Determine the (X, Y) coordinate at the center of the cell enclosing the given text.  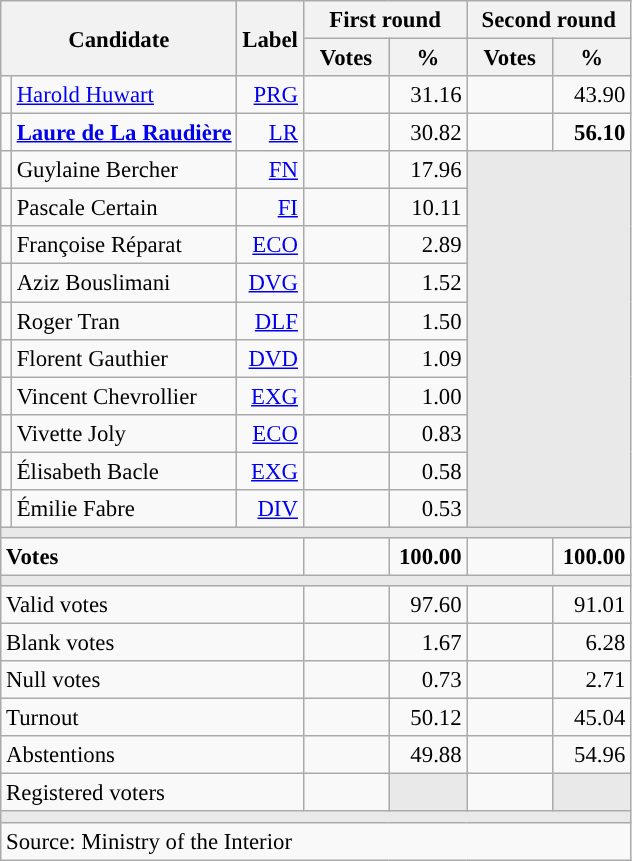
Valid votes (152, 605)
DIV (270, 509)
2.71 (591, 680)
Source: Ministry of the Interior (316, 841)
1.67 (428, 643)
31.16 (428, 95)
Vincent Chevrollier (124, 396)
First round (385, 20)
DVD (270, 358)
Laure de La Raudière (124, 133)
Registered voters (152, 793)
Abstentions (152, 755)
Vivette Joly (124, 433)
Guylaine Bercher (124, 170)
43.90 (591, 95)
0.73 (428, 680)
DLF (270, 321)
Blank votes (152, 643)
Aziz Bouslimani (124, 283)
Candidate (119, 38)
Émilie Fabre (124, 509)
0.53 (428, 509)
2.89 (428, 245)
Second round (549, 20)
Roger Tran (124, 321)
17.96 (428, 170)
Null votes (152, 680)
0.83 (428, 433)
Florent Gauthier (124, 358)
1.50 (428, 321)
PRG (270, 95)
Élisabeth Bacle (124, 471)
LR (270, 133)
Harold Huwart (124, 95)
45.04 (591, 718)
49.88 (428, 755)
DVG (270, 283)
1.52 (428, 283)
Françoise Réparat (124, 245)
91.01 (591, 605)
1.00 (428, 396)
Turnout (152, 718)
FN (270, 170)
6.28 (591, 643)
97.60 (428, 605)
0.58 (428, 471)
FI (270, 208)
10.11 (428, 208)
56.10 (591, 133)
54.96 (591, 755)
1.09 (428, 358)
50.12 (428, 718)
Pascale Certain (124, 208)
Label (270, 38)
30.82 (428, 133)
